Locate the cell with the specified text and output its [x, y] center coordinate. 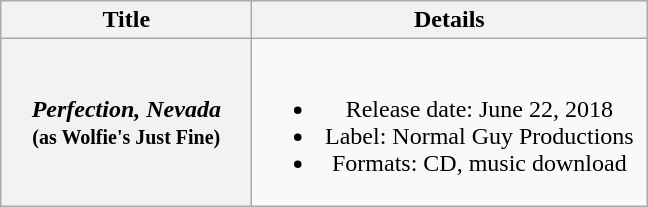
Perfection, Nevada(as Wolfie's Just Fine) [126, 122]
Title [126, 20]
Release date: June 22, 2018Label: Normal Guy ProductionsFormats: CD, music download [450, 122]
Details [450, 20]
